Determine the [X, Y] coordinate at the center of the cell enclosing the given text.  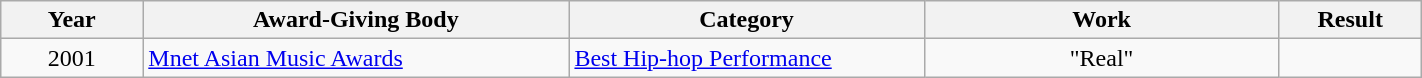
Mnet Asian Music Awards [356, 58]
Result [1350, 20]
Category [746, 20]
2001 [72, 58]
Work [1102, 20]
"Real" [1102, 58]
Year [72, 20]
Best Hip-hop Performance [746, 58]
Award-Giving Body [356, 20]
